Return (X, Y) of the center of cell containing provided text 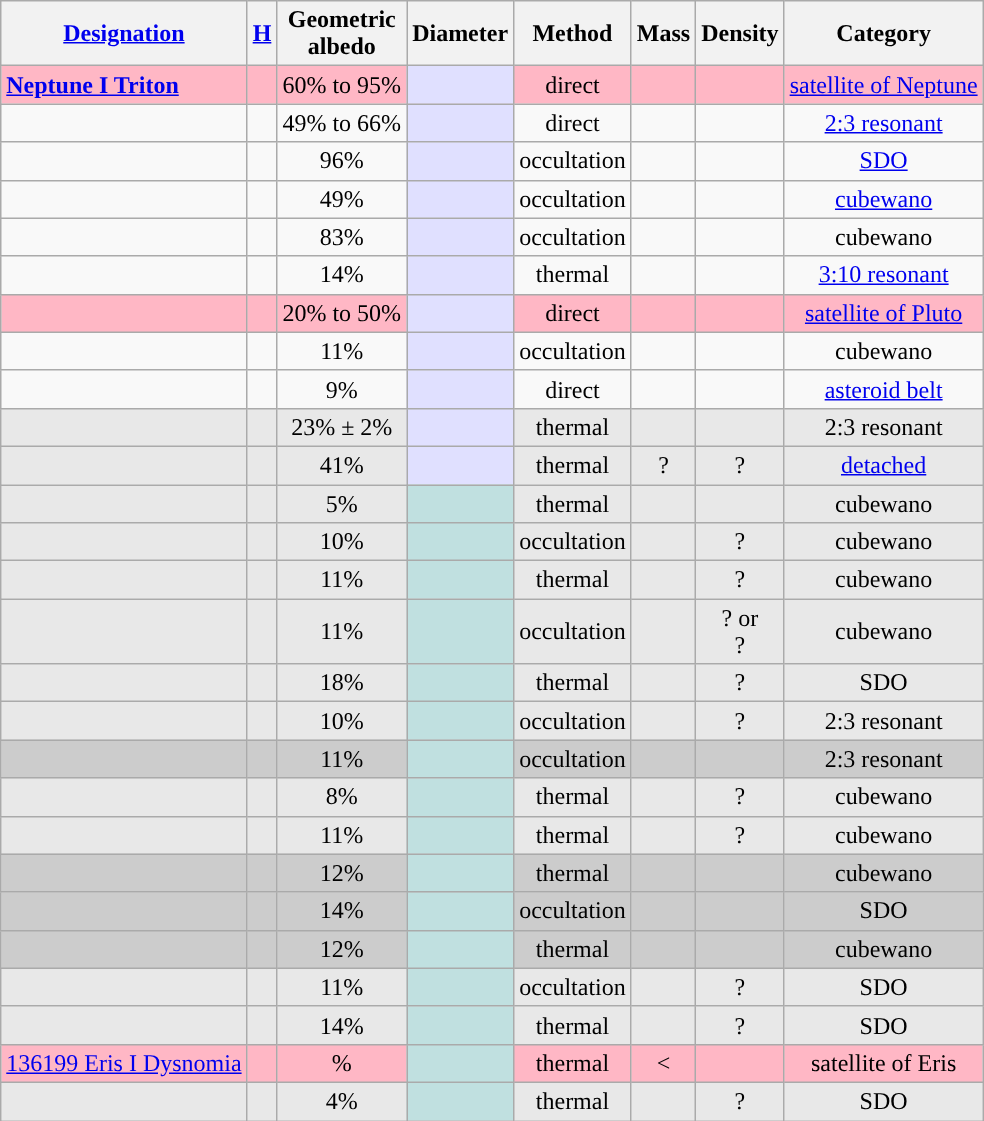
23% ± 2% (342, 427)
% (342, 1063)
? or? (740, 632)
Neptune I Triton (124, 85)
41% (342, 465)
Category (884, 34)
60% to 95% (342, 85)
satellite of Neptune (884, 85)
49% to 66% (342, 123)
Method (573, 34)
satellite of Eris (884, 1063)
9% (342, 389)
asteroid belt (884, 389)
20% to 50% (342, 313)
96% (342, 161)
3:10 resonant (884, 275)
H (262, 34)
Geometricalbedo (342, 34)
Diameter (460, 34)
detached (884, 465)
< (663, 1063)
49% (342, 199)
Designation (124, 34)
Density (740, 34)
83% (342, 237)
8% (342, 797)
4% (342, 1101)
136199 Eris I Dysnomia (124, 1063)
satellite of Pluto (884, 313)
Mass (663, 34)
18% (342, 683)
5% (342, 503)
